For the text-containing cell, return its midpoint in [x, y] coordinate format. 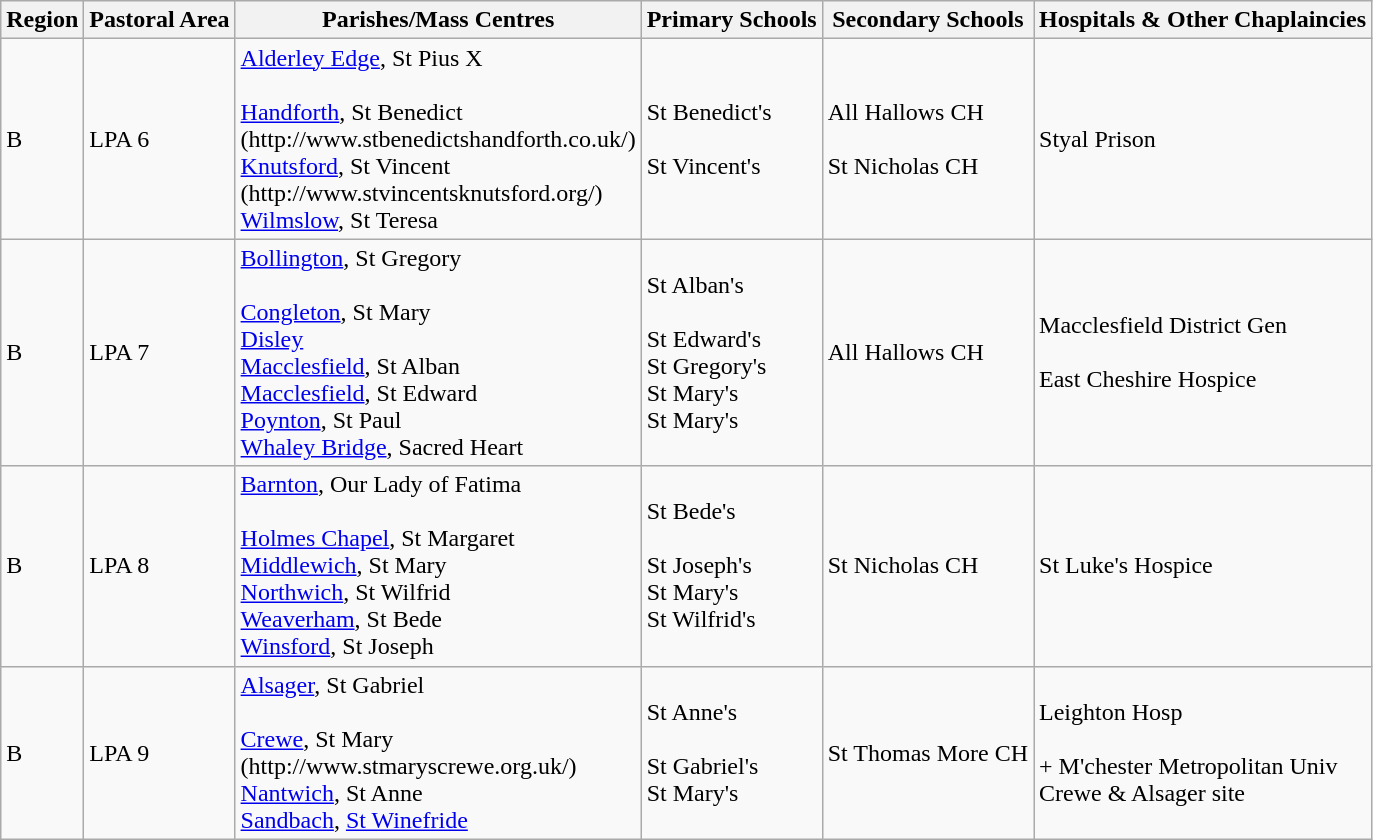
Hospitals & Other Chaplaincies [1203, 20]
St Anne'sSt Gabriel's St Mary's [732, 752]
Macclesfield District Gen East Cheshire Hospice [1203, 352]
LPA 9 [160, 752]
Region [42, 20]
LPA 7 [160, 352]
All Hallows CH St Nicholas CH [928, 139]
St Thomas More CH [928, 752]
St Nicholas CH [928, 566]
St Bede'sSt Joseph's St Mary's St Wilfrid's [732, 566]
Styal Prison [1203, 139]
St Luke's Hospice [1203, 566]
LPA 6 [160, 139]
Barnton, Our Lady of Fatima Holmes Chapel, St Margaret Middlewich, St Mary Northwich, St Wilfrid Weaverham, St Bede Winsford, St Joseph [438, 566]
St Alban'sSt Edward's St Gregory's St Mary's St Mary's [732, 352]
Alsager, St GabrielCrewe, St Mary (http://www.stmaryscrewe.org.uk/) Nantwich, St Anne Sandbach, St Winefride [438, 752]
Pastoral Area [160, 20]
All Hallows CH [928, 352]
Parishes/Mass Centres [438, 20]
St Benedict's St Vincent's [732, 139]
Primary Schools [732, 20]
LPA 8 [160, 566]
Secondary Schools [928, 20]
Bollington, St Gregory Congleton, St Mary Disley Macclesfield, St Alban Macclesfield, St Edward Poynton, St Paul Whaley Bridge, Sacred Heart [438, 352]
Leighton Hosp+ M'chester Metropolitan Univ Crewe & Alsager site [1203, 752]
